Extract the [x, y] coordinate from the center of the cell holding the provided text.  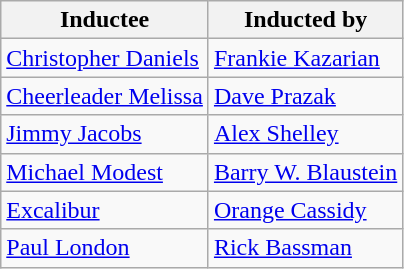
Jimmy Jacobs [105, 134]
Orange Cassidy [305, 210]
Michael Modest [105, 172]
Frankie Kazarian [305, 58]
Inducted by [305, 20]
Inductee [105, 20]
Christopher Daniels [105, 58]
Excalibur [105, 210]
Rick Bassman [305, 248]
Cheerleader Melissa [105, 96]
Dave Prazak [305, 96]
Barry W. Blaustein [305, 172]
Paul London [105, 248]
Alex Shelley [305, 134]
